Search for the cell housing the specified text and yield its (x, y) center coordinate. 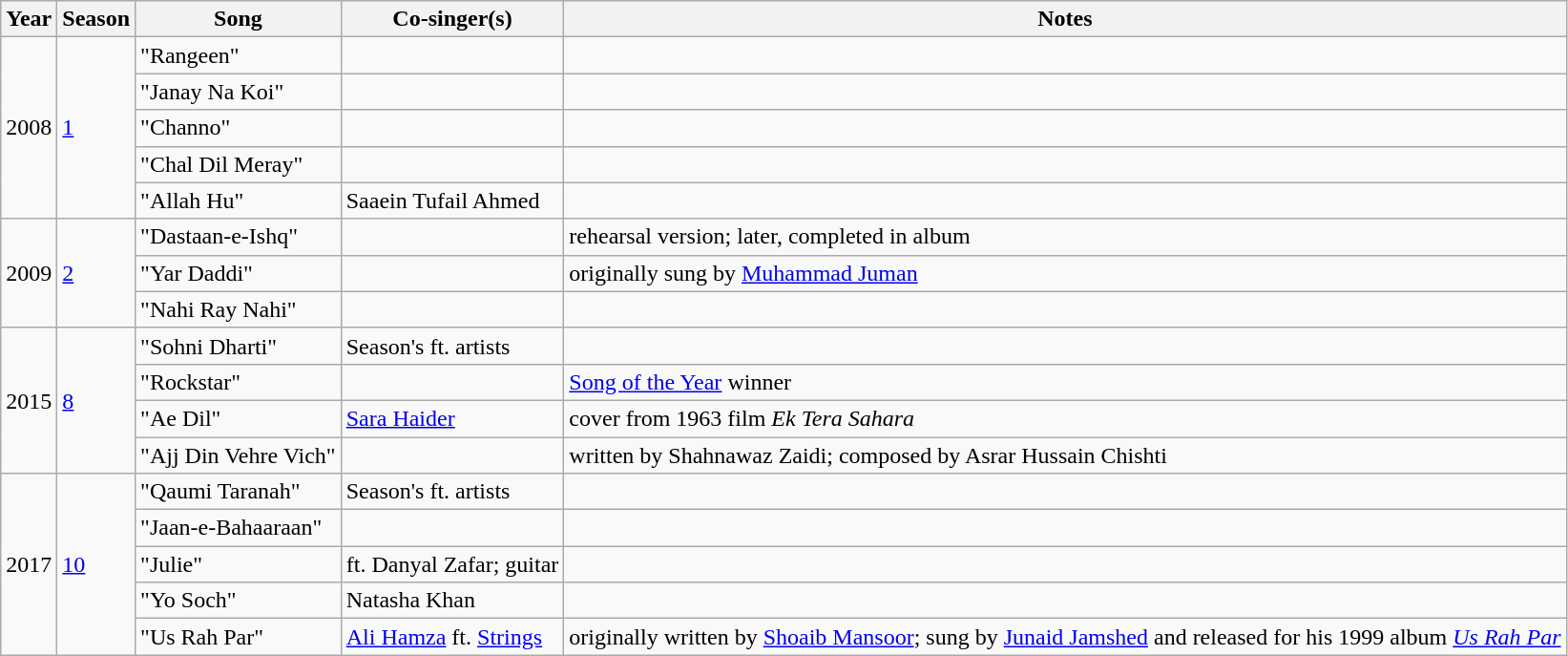
"Jaan-e-Bahaaraan" (239, 528)
2015 (29, 400)
2017 (29, 564)
10 (96, 564)
rehearsal version; later, completed in album (1065, 237)
Ali Hamza ft. Strings (452, 637)
Natasha Khan (452, 601)
1 (96, 128)
"Rangeen" (239, 55)
originally written by Shoaib Mansoor; sung by Junaid Jamshed and released for his 1999 album Us Rah Par (1065, 637)
originally sung by Muhammad Juman (1065, 273)
"Sohni Dharti" (239, 346)
"Channo" (239, 128)
"Rockstar" (239, 382)
2 (96, 273)
Song (239, 19)
Notes (1065, 19)
"Dastaan-e-Ishq" (239, 237)
Saaein Tufail Ahmed (452, 201)
Year (29, 19)
2009 (29, 273)
8 (96, 400)
"Qaumi Taranah" (239, 492)
"Ae Dil" (239, 418)
Song of the Year winner (1065, 382)
"Nahi Ray Nahi" (239, 309)
Season (96, 19)
"Chal Dil Meray" (239, 164)
cover from 1963 film Ek Tera Sahara (1065, 418)
Sara Haider (452, 418)
"Yar Daddi" (239, 273)
"Ajj Din Vehre Vich" (239, 455)
ft. Danyal Zafar; guitar (452, 564)
2008 (29, 128)
"Janay Na Koi" (239, 92)
written by Shahnawaz Zaidi; composed by Asrar Hussain Chishti (1065, 455)
"Julie" (239, 564)
"Allah Hu" (239, 201)
"Us Rah Par" (239, 637)
"Yo Soch" (239, 601)
Co-singer(s) (452, 19)
